Detect which cell encompasses the target text, then output its (x, y) center coordinate. 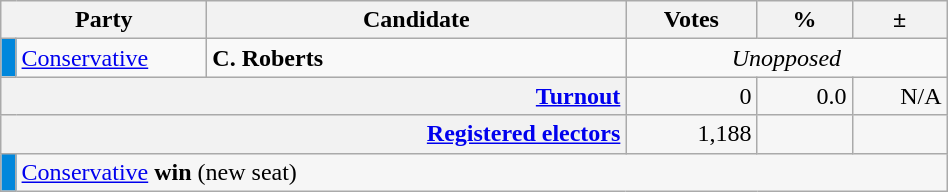
Party (104, 20)
Candidate (416, 20)
Votes (692, 20)
% (804, 20)
± (900, 20)
Unopposed (786, 58)
Conservative (112, 58)
Conservative win (new seat) (482, 172)
N/A (900, 96)
0.0 (804, 96)
Turnout (314, 96)
Registered electors (314, 134)
C. Roberts (416, 58)
0 (692, 96)
1,188 (692, 134)
